Provide the [x, y] coordinate of the cell's center where the given text is located.  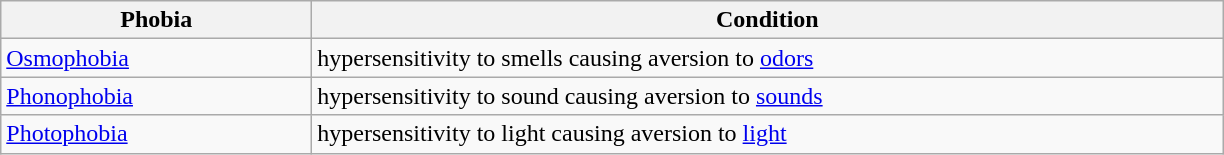
hypersensitivity to light causing aversion to light [768, 134]
hypersensitivity to sound causing aversion to sounds [768, 96]
Phonophobia [156, 96]
Condition [768, 20]
Phobia [156, 20]
Osmophobia [156, 58]
hypersensitivity to smells causing aversion to odors [768, 58]
Photophobia [156, 134]
